Extract the [x, y] coordinate from the center of the cell holding the provided text.  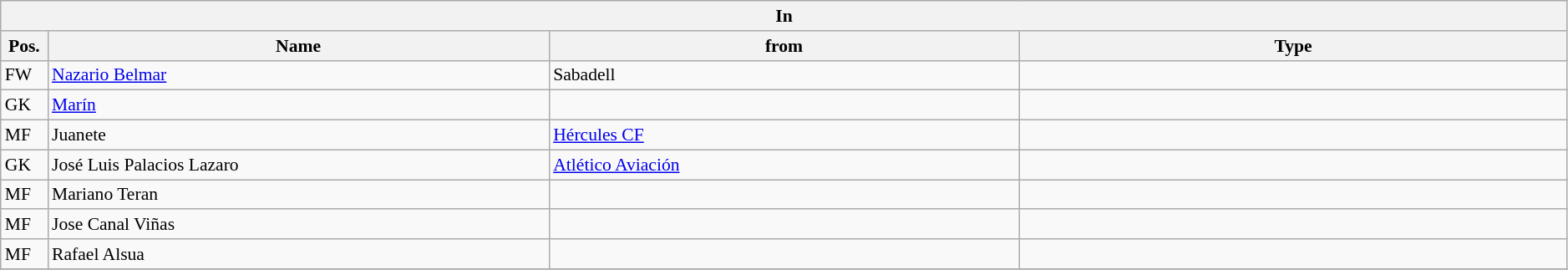
In [784, 16]
Name [298, 46]
Hércules CF [784, 135]
Sabadell [784, 75]
Type [1293, 46]
Juanete [298, 135]
FW [24, 75]
Nazario Belmar [298, 75]
Jose Canal Viñas [298, 225]
Mariano Teran [298, 195]
Rafael Alsua [298, 254]
José Luis Palacios Lazaro [298, 165]
Pos. [24, 46]
Marín [298, 105]
from [784, 46]
Atlético Aviación [784, 165]
